Return (x, y) of the center of cell containing provided text 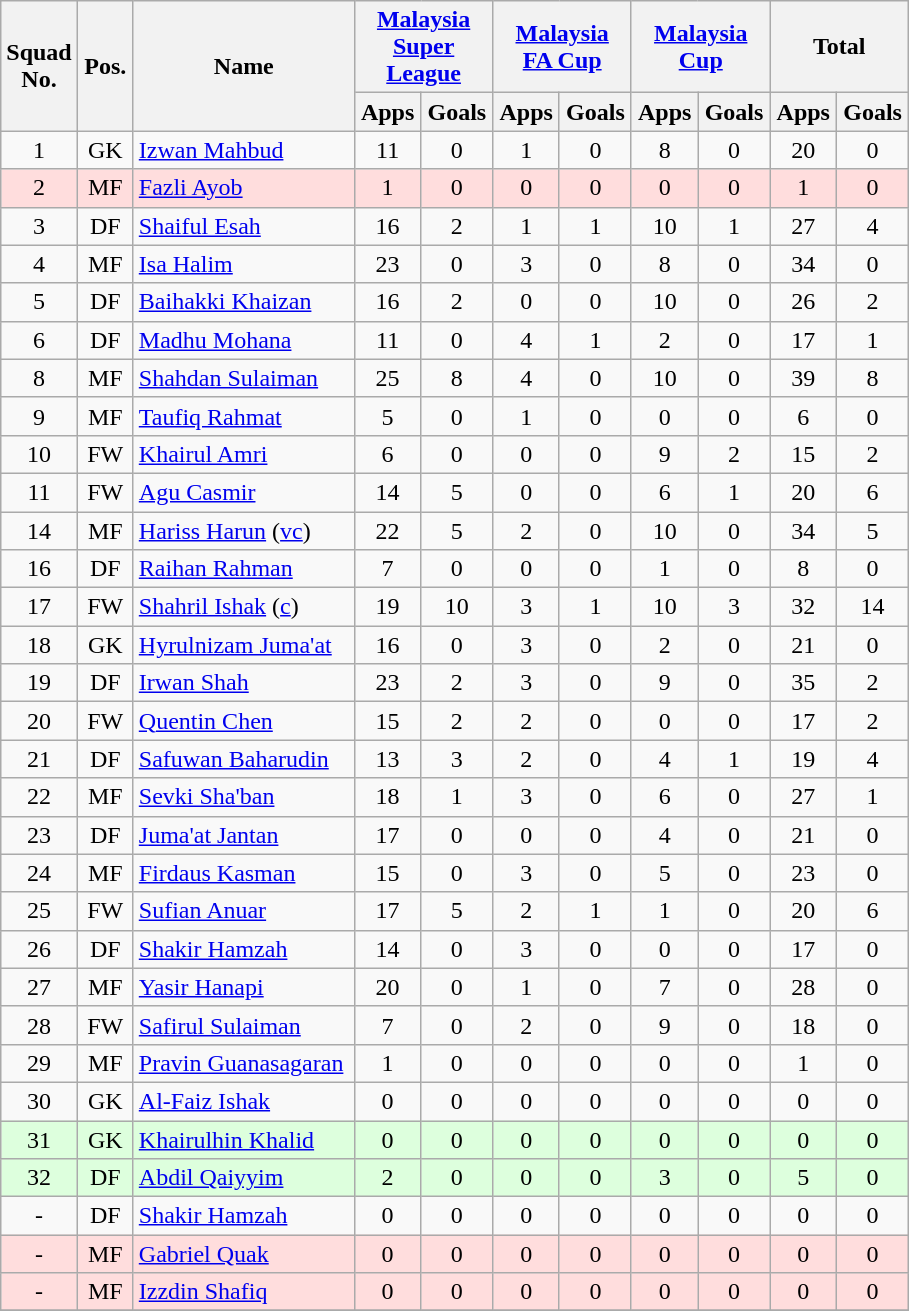
Safirul Sulaiman (244, 1025)
Khairulhin Khalid (244, 1139)
Name (244, 66)
30 (39, 1101)
Gabriel Quak (244, 1254)
Hyrulnizam Juma'at (244, 645)
Shahdan Sulaiman (244, 378)
Agu Casmir (244, 492)
Yasir Hanapi (244, 987)
Khairul Amri (244, 454)
Sufian Anuar (244, 911)
Shaiful Esah (244, 226)
Abdil Qaiyyim (244, 1178)
35 (804, 683)
29 (39, 1063)
24 (39, 873)
31 (39, 1139)
Sevki Sha'ban (244, 797)
Madhu Mohana (244, 340)
Raihan Rahman (244, 569)
Malaysia Cup (700, 47)
Al-Faiz Ishak (244, 1101)
Fazli Ayob (244, 188)
Taufiq Rahmat (244, 416)
Firdaus Kasman (244, 873)
Pravin Guanasagaran (244, 1063)
Safuwan Baharudin (244, 759)
Izzdin Shafiq (244, 1292)
Baihakki Khaizan (244, 302)
Malaysia FA Cup (562, 47)
Isa Halim (244, 264)
Pos. (105, 66)
Juma'at Jantan (244, 835)
Total (840, 47)
Malaysia Super League (424, 47)
Shahril Ishak (c) (244, 607)
Irwan Shah (244, 683)
Izwan Mahbud (244, 150)
Quentin Chen (244, 721)
SquadNo. (39, 66)
39 (804, 378)
Hariss Harun (vc) (244, 531)
13 (388, 759)
